Output the (x, y) coordinate of the center of the cell containing the given text.  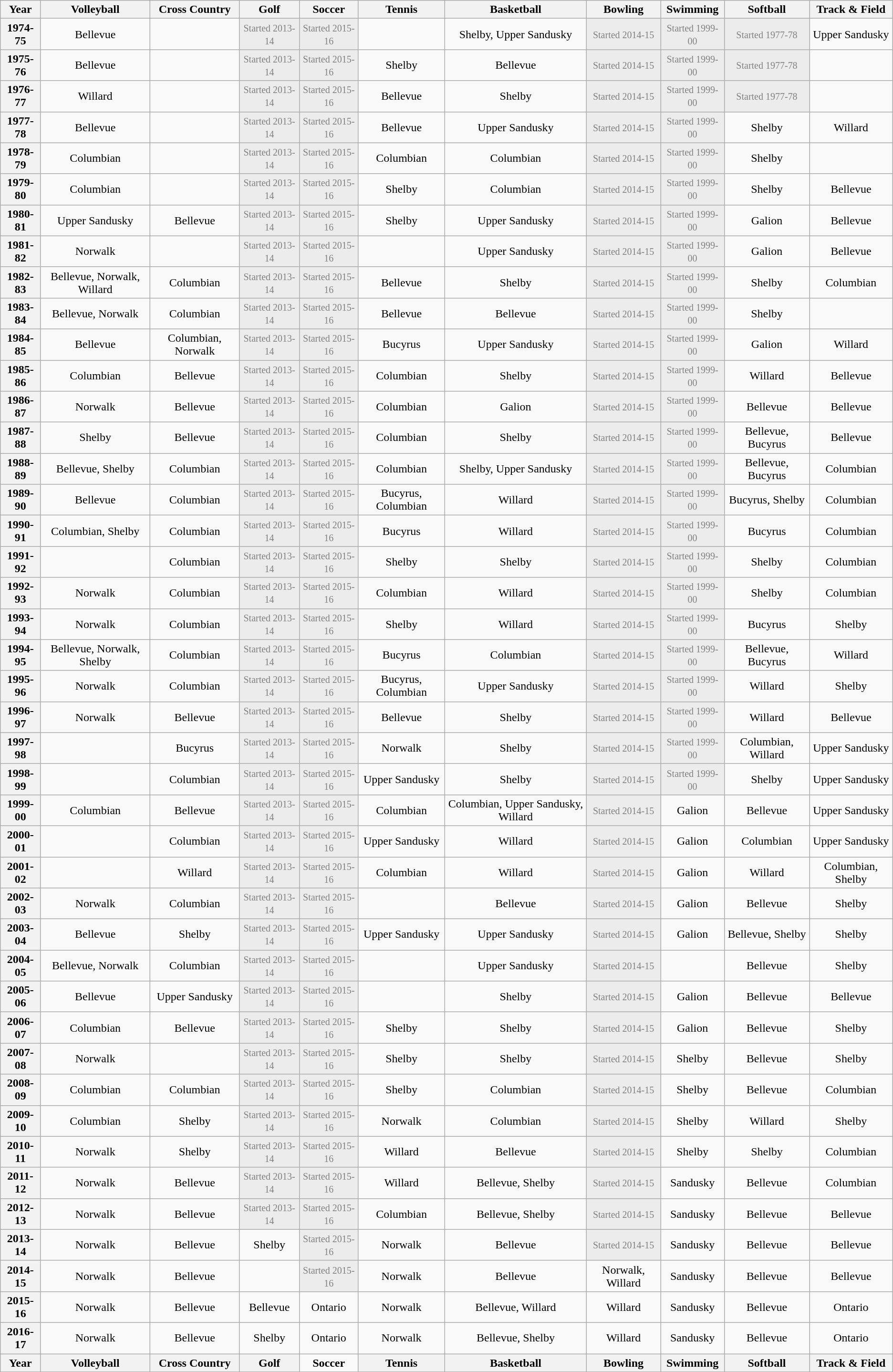
2013-14 (21, 1245)
1976-77 (21, 96)
1990-91 (21, 531)
1982-83 (21, 283)
1998-99 (21, 779)
Bellevue, Norwalk, Willard (95, 283)
2011-12 (21, 1183)
Bucyrus, Shelby (767, 500)
1999-00 (21, 810)
Norwalk, Willard (623, 1276)
1995-96 (21, 686)
2005-06 (21, 996)
2014-15 (21, 1276)
1986-87 (21, 407)
1993-94 (21, 624)
1988-89 (21, 469)
1979-80 (21, 189)
2003-04 (21, 934)
1974-75 (21, 34)
Columbian, Willard (767, 748)
1984-85 (21, 345)
2012-13 (21, 1214)
2001-02 (21, 872)
2007-08 (21, 1058)
1989-90 (21, 500)
2004-05 (21, 966)
1978-79 (21, 158)
1996-97 (21, 717)
1985-86 (21, 375)
Bellevue, Willard (516, 1307)
1983-84 (21, 313)
1977-78 (21, 127)
1987-88 (21, 438)
2009-10 (21, 1121)
2006-07 (21, 1028)
1992-93 (21, 593)
1994-95 (21, 655)
2000-01 (21, 841)
2016-17 (21, 1338)
1980-81 (21, 220)
1981-82 (21, 251)
Bellevue, Norwalk, Shelby (95, 655)
2010-11 (21, 1152)
1991-92 (21, 562)
Columbian, Norwalk (195, 345)
2015-16 (21, 1307)
2008-09 (21, 1090)
2002-03 (21, 904)
Columbian, Upper Sandusky, Willard (516, 810)
1975-76 (21, 65)
1997-98 (21, 748)
